From the cell containing the given text, extract its center point as (X, Y) coordinate. 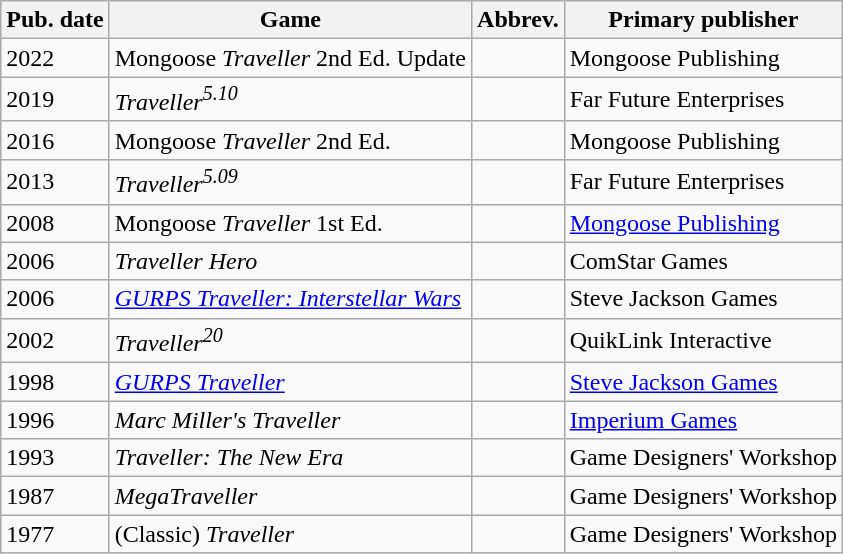
Primary publisher (703, 20)
Mongoose Traveller 2nd Ed. Update (290, 58)
2002 (55, 340)
1987 (55, 496)
Traveller5.10 (290, 100)
Mongoose Traveller 1st Ed. (290, 223)
1993 (55, 458)
Mongoose Traveller 2nd Ed. (290, 140)
Traveller20 (290, 340)
Game (290, 20)
Marc Miller's Traveller (290, 420)
(Classic) Traveller (290, 534)
Traveller Hero (290, 261)
GURPS Traveller: Interstellar Wars (290, 299)
Pub. date (55, 20)
GURPS Traveller (290, 382)
1977 (55, 534)
2022 (55, 58)
Abbrev. (518, 20)
2019 (55, 100)
2013 (55, 182)
QuikLink Interactive (703, 340)
1996 (55, 420)
Imperium Games (703, 420)
Traveller: The New Era (290, 458)
MegaTraveller (290, 496)
ComStar Games (703, 261)
Traveller5.09 (290, 182)
2016 (55, 140)
2008 (55, 223)
1998 (55, 382)
